Extract the [x, y] coordinate from the center of the cell holding the provided text.  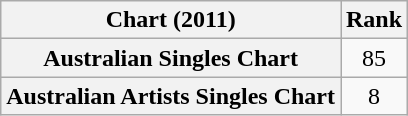
8 [374, 96]
85 [374, 58]
Australian Artists Singles Chart [171, 96]
Australian Singles Chart [171, 58]
Rank [374, 20]
Chart (2011) [171, 20]
